Extract the [X, Y] coordinate from the center of the cell holding the provided text.  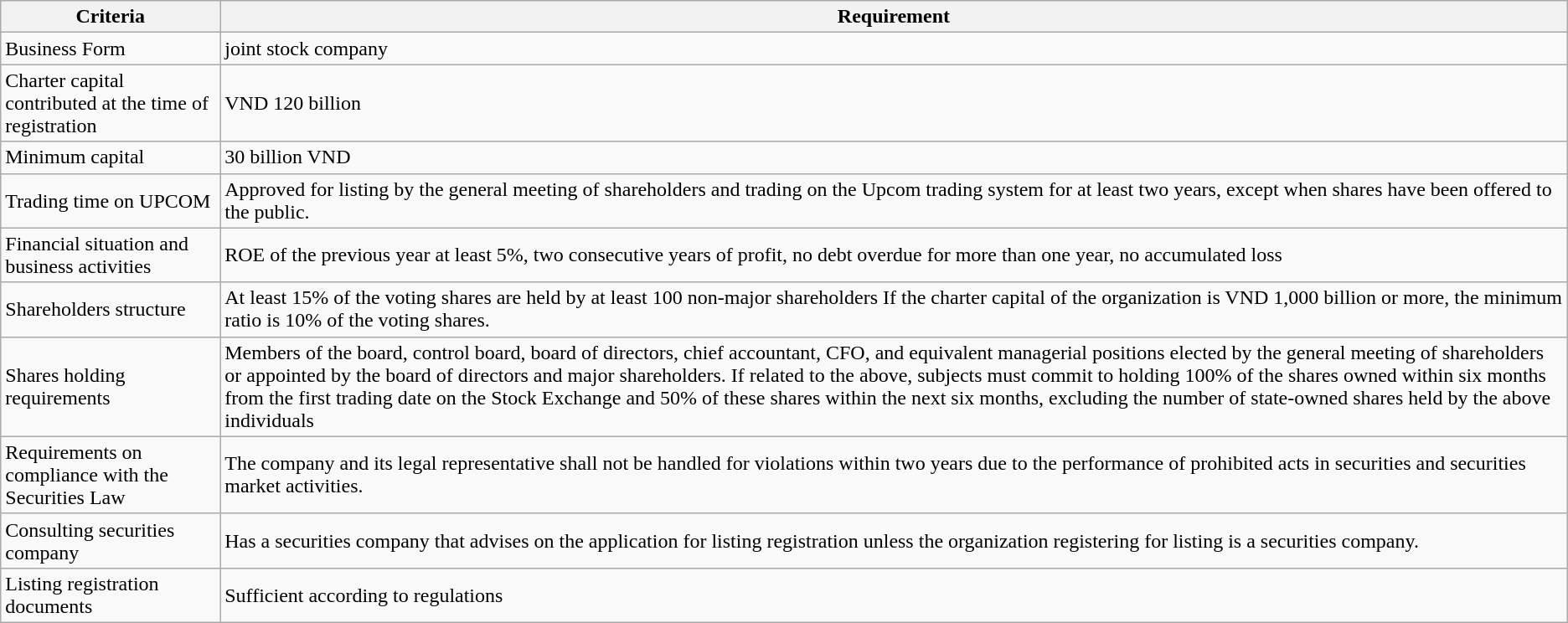
Shares holding requirements [111, 387]
Financial situation and business activities [111, 255]
Shareholders structure [111, 310]
Charter capital contributed at the time of registration [111, 103]
Trading time on UPCOM [111, 201]
joint stock company [895, 49]
Requirements on compliance with the Securities Law [111, 475]
Criteria [111, 17]
Minimum capital [111, 157]
30 billion VND [895, 157]
ROE of the previous year at least 5%, two consecutive years of profit, no debt overdue for more than one year, no accumulated loss [895, 255]
Business Form [111, 49]
VND 120 billion [895, 103]
Sufficient according to regulations [895, 595]
Requirement [895, 17]
Listing registration documents [111, 595]
Consulting securities company [111, 541]
